Return (X, Y) of the center of cell containing provided text 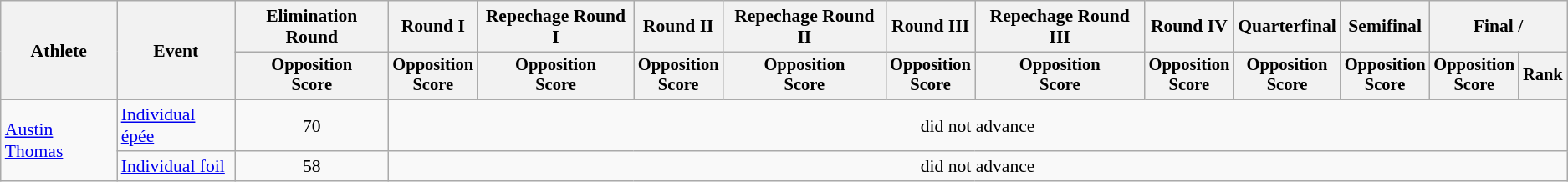
Austin Thomas (59, 140)
Final / (1498, 27)
Round II (679, 27)
Repechage Round III (1060, 27)
70 (311, 125)
Repechage Round II (804, 27)
Individual foil (176, 166)
Semifinal (1385, 27)
Athlete (59, 50)
58 (311, 166)
Quarterfinal (1287, 27)
Elimination Round (311, 27)
Event (176, 50)
Rank (1543, 76)
Round III (930, 27)
Individual épée (176, 125)
Repechage Round I (555, 27)
Round I (433, 27)
Round IV (1189, 27)
